Find where the given text appears and provide that cell's center as [x, y] coordinate. 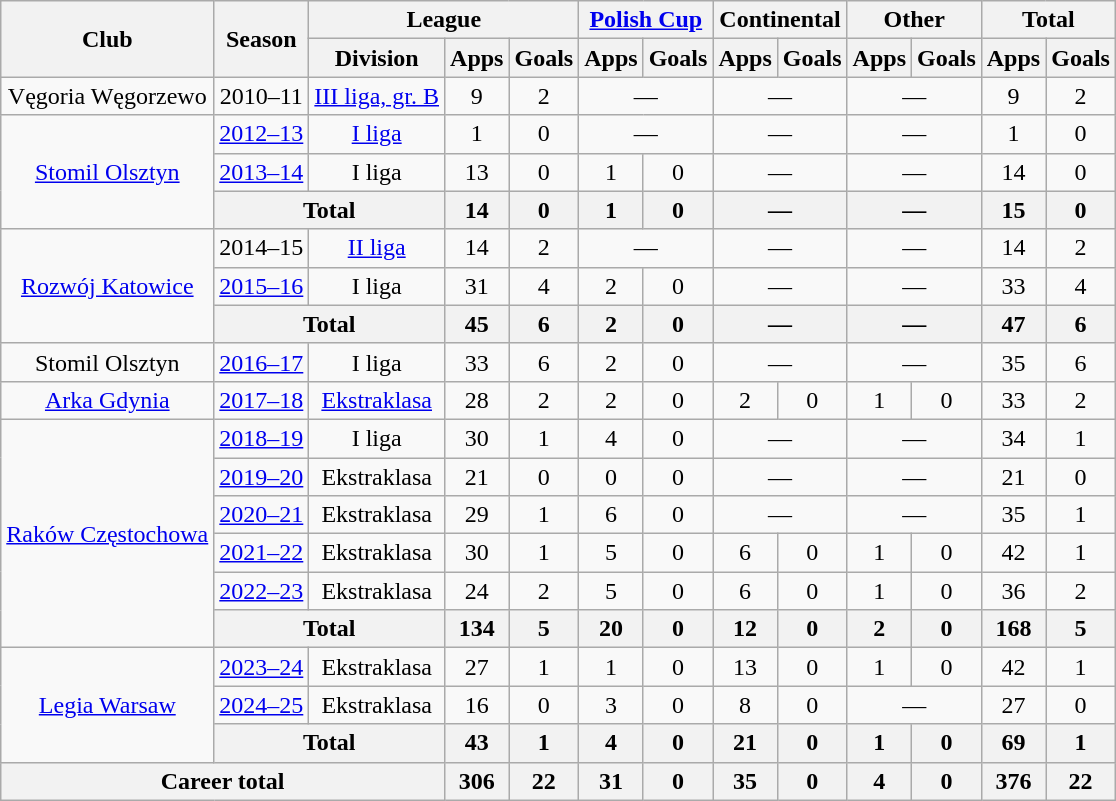
34 [1013, 438]
Club [108, 39]
134 [477, 629]
47 [1013, 324]
2015–16 [262, 286]
2014–15 [262, 248]
Other [914, 20]
Polish Cup [646, 20]
Arka Gdynia [108, 400]
2020–21 [262, 515]
12 [745, 629]
20 [611, 629]
16 [477, 705]
69 [1013, 743]
Season [262, 39]
2012–13 [262, 134]
Career total [223, 781]
43 [477, 743]
24 [477, 591]
Raków Częstochowa [108, 533]
2017–18 [262, 400]
League [444, 20]
28 [477, 400]
3 [611, 705]
15 [1013, 210]
2013–14 [262, 172]
2022–23 [262, 591]
Division [377, 58]
2016–17 [262, 362]
II liga [377, 248]
2010–11 [262, 96]
8 [745, 705]
376 [1013, 781]
III liga, gr. B [377, 96]
2018–19 [262, 438]
2023–24 [262, 667]
2021–22 [262, 553]
2024–25 [262, 705]
Rozwój Katowice [108, 286]
168 [1013, 629]
Vęgoria Węgorzewo [108, 96]
45 [477, 324]
2019–20 [262, 477]
306 [477, 781]
36 [1013, 591]
Legia Warsaw [108, 705]
29 [477, 515]
Continental [780, 20]
